Detect which cell encompasses the target text, then output its [x, y] center coordinate. 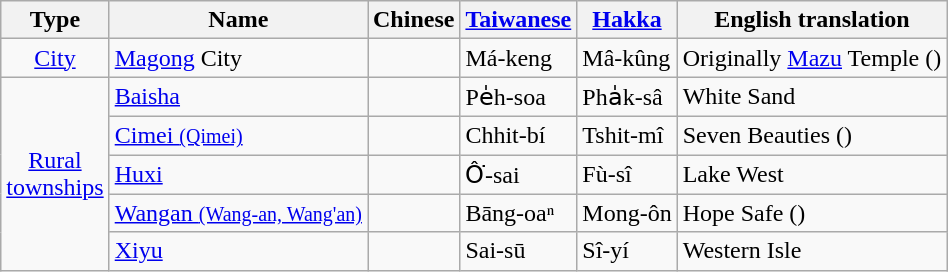
Ô͘-sai [518, 174]
Taiwanese [518, 20]
Sai-sū [518, 251]
Chhit-bí [518, 135]
Cimei (Qimei) [238, 135]
Ruraltownships [55, 174]
Mong-ôn [627, 213]
English translation [812, 20]
Tshit-mî [627, 135]
Type [55, 20]
Sî-yí [627, 251]
City [55, 58]
Originally Mazu Temple () [812, 58]
Pha̍k-sâ [627, 97]
Hakka [627, 20]
Wangan (Wang-an, Wang'an) [238, 213]
Huxi [238, 174]
Seven Beauties () [812, 135]
Xiyu [238, 251]
Fù-sî [627, 174]
Chinese [414, 20]
Hope Safe () [812, 213]
Baisha [238, 97]
Western Isle [812, 251]
Mâ-kûng [627, 58]
Name [238, 20]
Magong City [238, 58]
Pe̍h-soa [518, 97]
White Sand [812, 97]
Bāng-oaⁿ [518, 213]
Lake West [812, 174]
Má-keng [518, 58]
